Determine the [X, Y] coordinate at the center of the cell enclosing the given text.  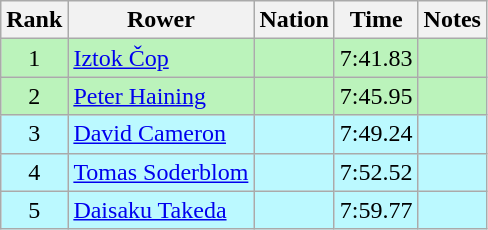
2 [34, 96]
Nation [294, 20]
Peter Haining [161, 96]
Daisaku Takeda [161, 210]
7:49.24 [376, 134]
5 [34, 210]
Time [376, 20]
7:45.95 [376, 96]
Notes [452, 20]
1 [34, 58]
7:41.83 [376, 58]
Rower [161, 20]
7:59.77 [376, 210]
David Cameron [161, 134]
Iztok Čop [161, 58]
3 [34, 134]
Rank [34, 20]
4 [34, 172]
Tomas Soderblom [161, 172]
7:52.52 [376, 172]
